Locate the cell with the specified text and output its [x, y] center coordinate. 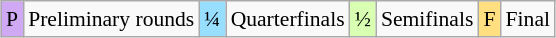
F [489, 19]
½ [363, 19]
Final [528, 19]
Preliminary rounds [111, 19]
¼ [212, 19]
Semifinals [427, 19]
P [12, 19]
Quarterfinals [288, 19]
